Find where the given text appears and provide that cell's center as (X, Y) coordinate. 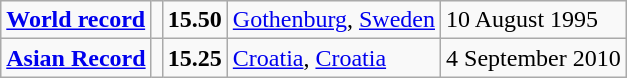
15.25 (194, 58)
15.50 (194, 20)
Croatia, Croatia (334, 58)
Asian Record (76, 58)
4 September 2010 (534, 58)
Gothenburg, Sweden (334, 20)
10 August 1995 (534, 20)
World record (76, 20)
